Identify which cell holds the provided text, then report its (x, y) central coordinate. 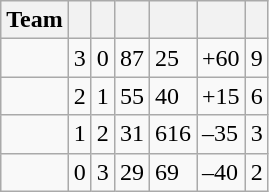
–35 (222, 134)
616 (172, 134)
40 (172, 96)
69 (172, 172)
–40 (222, 172)
25 (172, 58)
Team (35, 20)
29 (132, 172)
+15 (222, 96)
87 (132, 58)
31 (132, 134)
6 (256, 96)
55 (132, 96)
9 (256, 58)
+60 (222, 58)
